For the text-containing cell, return its midpoint in (x, y) coordinate format. 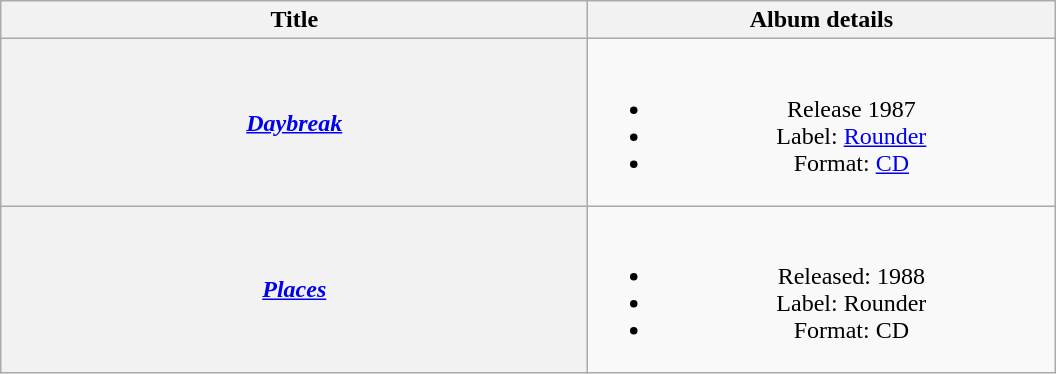
Released: 1988Label: RounderFormat: CD (822, 290)
Daybreak (294, 122)
Release 1987Label: RounderFormat: CD (822, 122)
Album details (822, 20)
Title (294, 20)
Places (294, 290)
